From the cell containing the given text, extract its center point as (x, y) coordinate. 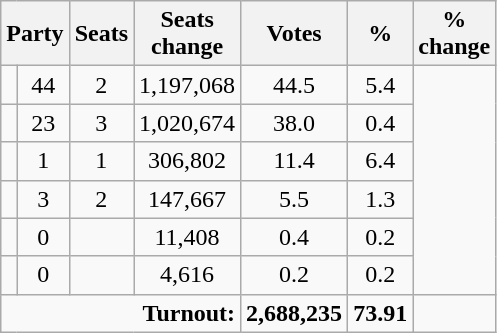
1,020,674 (188, 123)
11.4 (294, 161)
4,616 (188, 275)
5.5 (294, 199)
Seats (101, 34)
% (380, 34)
6.4 (380, 161)
5.4 (380, 85)
Votes (294, 34)
1.3 (380, 199)
Turnout: (121, 313)
1,197,068 (188, 85)
Party (35, 34)
%change (454, 34)
44 (43, 85)
73.91 (380, 313)
Seatschange (188, 34)
44.5 (294, 85)
2,688,235 (294, 313)
23 (43, 123)
147,667 (188, 199)
38.0 (294, 123)
306,802 (188, 161)
11,408 (188, 237)
